Scan for the cell matching the given text and deliver its (x, y) coordinate at center. 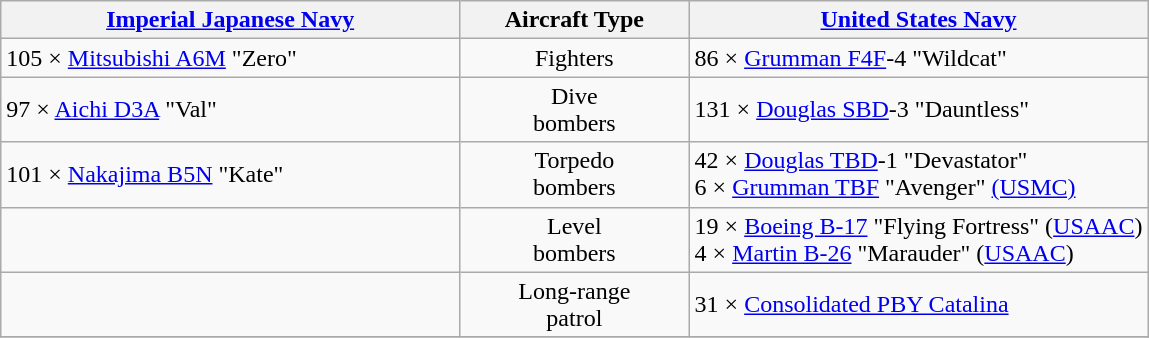
Long-rangepatrol (574, 304)
Divebombers (574, 110)
Fighters (574, 58)
131 × Douglas SBD-3 "Dauntless" (918, 110)
Levelbombers (574, 240)
Aircraft Type (574, 20)
31 × Consolidated PBY Catalina (918, 304)
105 × Mitsubishi A6M "Zero" (230, 58)
42 × Douglas TBD-1 "Devastator" 6 × Grumman TBF "Avenger" (USMC) (918, 174)
97 × Aichi D3A "Val" (230, 110)
101 × Nakajima B5N "Kate" (230, 174)
United States Navy (918, 20)
Imperial Japanese Navy (230, 20)
86 × Grumman F4F-4 "Wildcat" (918, 58)
19 × Boeing B-17 "Flying Fortress" (USAAC) 4 × Martin B-26 "Marauder" (USAAC) (918, 240)
Torpedobombers (574, 174)
